Return (x, y) of the center of cell containing provided text 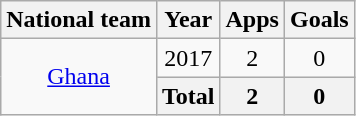
Total (188, 96)
Ghana (79, 77)
2017 (188, 58)
Year (188, 20)
Goals (319, 20)
Apps (252, 20)
National team (79, 20)
